Provide the (X, Y) coordinate of the cell's center where the given text is located.  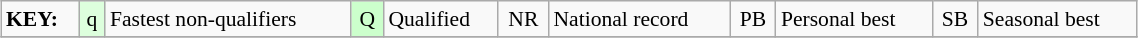
Fastest non-qualifiers (228, 19)
SB (955, 19)
PB (753, 19)
National record (639, 19)
Personal best (854, 19)
KEY: (40, 19)
Qualified (440, 19)
NR (523, 19)
Seasonal best (1058, 19)
Q (367, 19)
q (92, 19)
